Output the [x, y] coordinate of the center of the cell containing the given text.  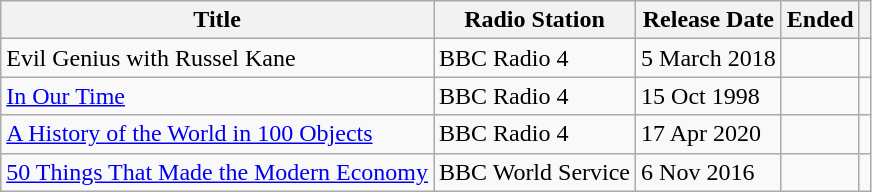
Radio Station [535, 20]
Release Date [709, 20]
15 Oct 1998 [709, 96]
Title [218, 20]
6 Nov 2016 [709, 172]
Evil Genius with Russel Kane [218, 58]
5 March 2018 [709, 58]
17 Apr 2020 [709, 134]
50 Things That Made the Modern Economy [218, 172]
In Our Time [218, 96]
Ended [820, 20]
BBC World Service [535, 172]
A History of the World in 100 Objects [218, 134]
